Output the (x, y) coordinate of the center of the cell containing the given text.  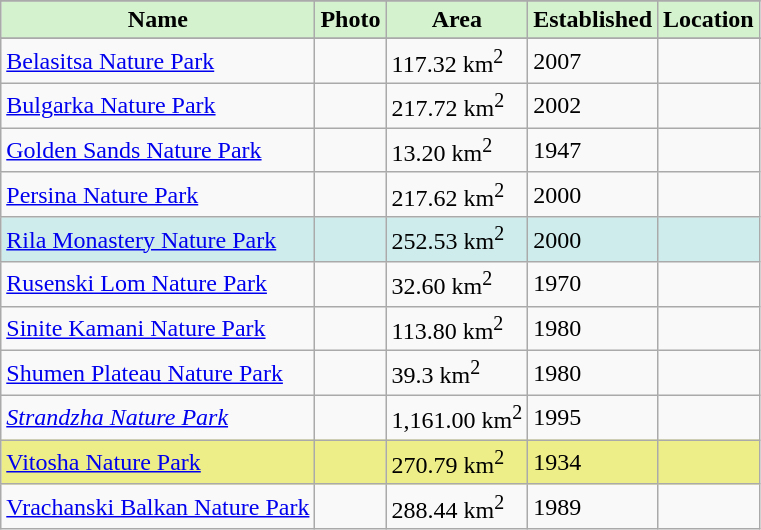
1995 (593, 418)
217.72 km2 (457, 106)
252.53 km2 (457, 240)
Name (158, 20)
270.79 km2 (457, 462)
32.60 km2 (457, 284)
Photo (350, 20)
Vitosha Nature Park (158, 462)
113.80 km2 (457, 328)
Shumen Plateau Nature Park (158, 374)
217.62 km2 (457, 194)
Belasitsa Nature Park (158, 62)
1934 (593, 462)
Rusenski Lom Nature Park (158, 284)
Persina Nature Park (158, 194)
Location (709, 20)
2002 (593, 106)
1,161.00 km2 (457, 418)
2007 (593, 62)
Rila Monastery Nature Park (158, 240)
Established (593, 20)
1989 (593, 506)
288.44 km2 (457, 506)
Bulgarka Nature Park (158, 106)
Area (457, 20)
117.32 km2 (457, 62)
Strandzha Nature Park (158, 418)
1947 (593, 150)
Golden Sands Nature Park (158, 150)
Sinite Kamani Nature Park (158, 328)
1970 (593, 284)
13.20 km2 (457, 150)
Vrachanski Balkan Nature Park (158, 506)
39.3 km2 (457, 374)
